Detect which cell encompasses the target text, then output its (x, y) center coordinate. 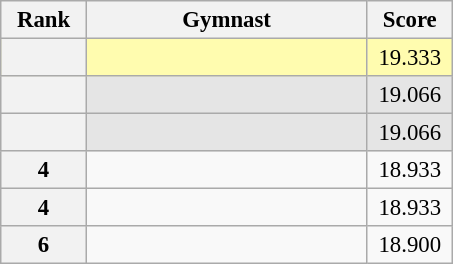
6 (44, 245)
19.333 (410, 58)
Score (410, 20)
Rank (44, 20)
18.900 (410, 245)
Gymnast (226, 20)
